Locate the cell with the specified text and output its (x, y) center coordinate. 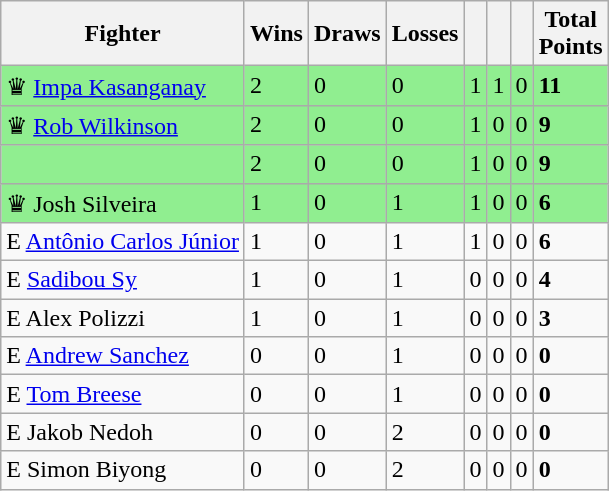
Losses (425, 34)
3 (570, 318)
E Simon Biyong (123, 470)
♛ Josh Silveira (123, 203)
E Tom Breese (123, 394)
E Alex Polizzi (123, 318)
♛ Impa Kasanganay (123, 86)
Wins (276, 34)
E Sadibou Sy (123, 280)
♛ Rob Wilkinson (123, 125)
11 (570, 86)
4 (570, 280)
E Jakob Nedoh (123, 432)
E Andrew Sanchez (123, 356)
Draws (347, 34)
Total Points (570, 34)
Fighter (123, 34)
E Antônio Carlos Júnior (123, 242)
